Output the (X, Y) coordinate of the center of the cell containing the given text.  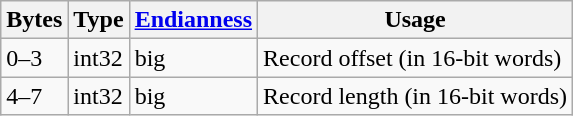
Type (98, 20)
0–3 (34, 58)
Record length (in 16-bit words) (416, 96)
4–7 (34, 96)
Endianness (193, 20)
Usage (416, 20)
Record offset (in 16-bit words) (416, 58)
Bytes (34, 20)
